Detect which cell encompasses the target text, then output its [X, Y] center coordinate. 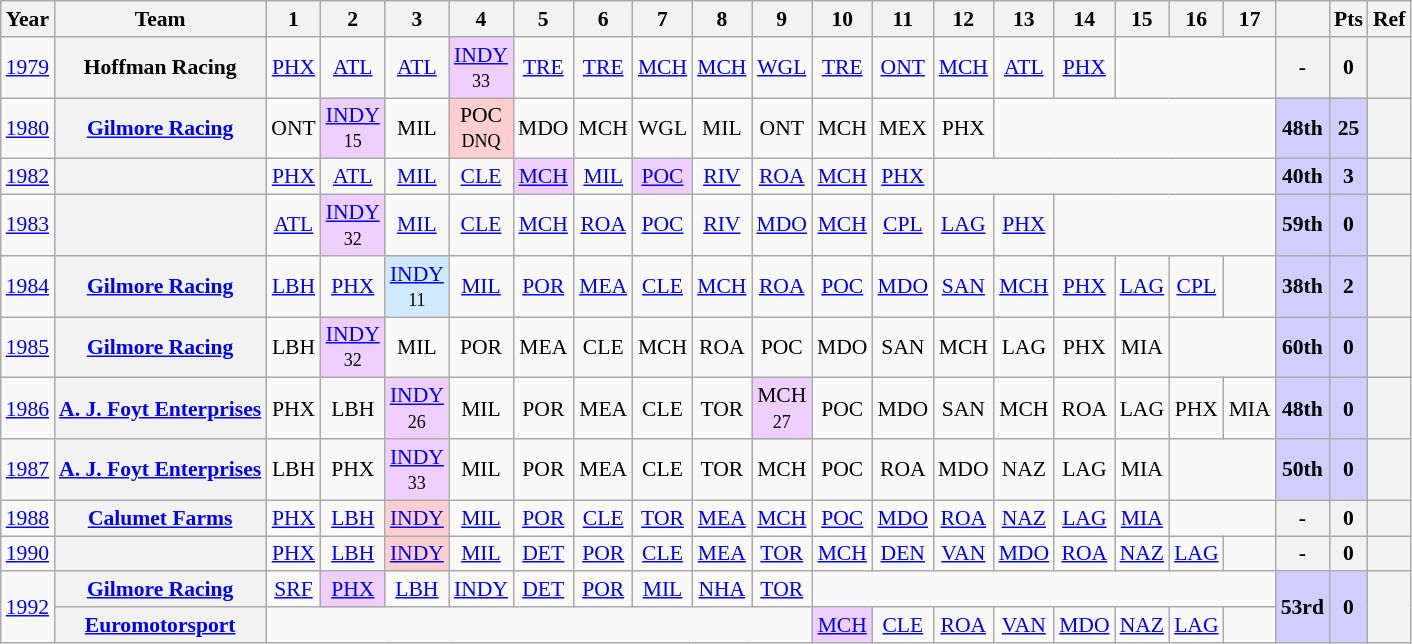
DEN [904, 554]
40th [1302, 177]
NHA [722, 590]
53rd [1302, 608]
5 [544, 19]
13 [1024, 19]
10 [842, 19]
1992 [28, 608]
7 [662, 19]
Hoffman Racing [160, 68]
16 [1196, 19]
59th [1302, 226]
1984 [28, 286]
Year [28, 19]
1986 [28, 408]
Team [160, 19]
15 [1142, 19]
Pts [1348, 19]
50th [1302, 470]
INDY26 [417, 408]
MEX [904, 128]
1 [293, 19]
38th [1302, 286]
MCH27 [782, 408]
1987 [28, 470]
1983 [28, 226]
1985 [28, 348]
Euromotorsport [160, 625]
INDY11 [417, 286]
1979 [28, 68]
60th [1302, 348]
1990 [28, 554]
INDY15 [353, 128]
12 [964, 19]
8 [722, 19]
1982 [28, 177]
17 [1250, 19]
25 [1348, 128]
SRF [293, 590]
Calumet Farms [160, 518]
1980 [28, 128]
POCDNQ [481, 128]
6 [604, 19]
9 [782, 19]
4 [481, 19]
11 [904, 19]
14 [1084, 19]
Ref [1389, 19]
1988 [28, 518]
